Determine the [x, y] coordinate at the center of the cell enclosing the given text.  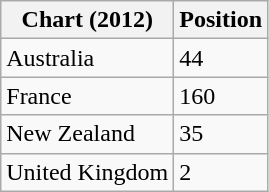
Chart (2012) [88, 20]
Australia [88, 58]
35 [221, 134]
44 [221, 58]
160 [221, 96]
2 [221, 172]
Position [221, 20]
New Zealand [88, 134]
France [88, 96]
United Kingdom [88, 172]
